Scan for the cell matching the given text and deliver its [X, Y] coordinate at center. 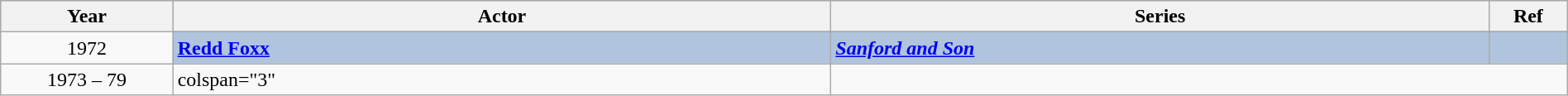
colspan="3" [502, 79]
Redd Foxx [502, 48]
Ref [1528, 17]
Sanford and Son [1160, 48]
Year [87, 17]
1973 – 79 [87, 79]
Actor [502, 17]
1972 [87, 48]
Series [1160, 17]
